Scan for the cell matching the given text and deliver its [X, Y] coordinate at center. 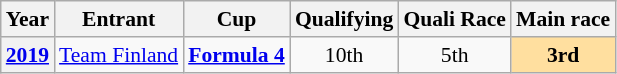
2019 [28, 55]
Quali Race [454, 19]
5th [454, 55]
Cup [236, 19]
Team Finland [118, 55]
Year [28, 19]
Main race [563, 19]
Entrant [118, 19]
3rd [563, 55]
Formula 4 [236, 55]
10th [344, 55]
Qualifying [344, 19]
